Determine the (X, Y) coordinate at the center of the cell enclosing the given text.  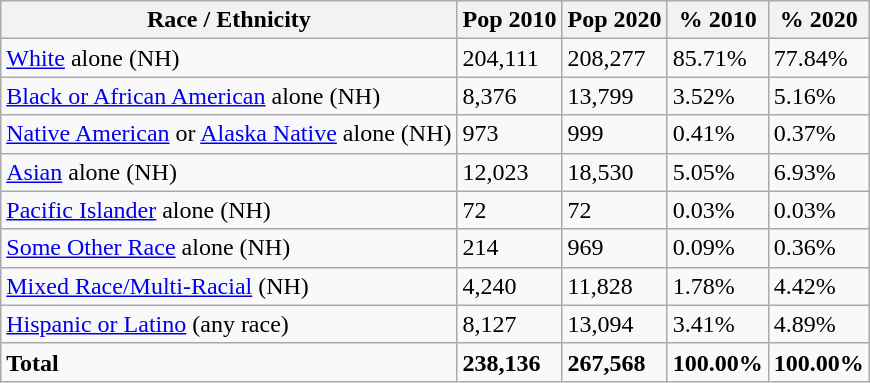
13,799 (614, 96)
969 (614, 248)
Total (229, 362)
5.16% (818, 96)
8,376 (510, 96)
0.36% (818, 248)
4,240 (510, 286)
Pop 2010 (510, 20)
Asian alone (NH) (229, 172)
Hispanic or Latino (any race) (229, 324)
267,568 (614, 362)
Pop 2020 (614, 20)
0.09% (718, 248)
238,136 (510, 362)
Native American or Alaska Native alone (NH) (229, 134)
Mixed Race/Multi-Racial (NH) (229, 286)
4.89% (818, 324)
12,023 (510, 172)
973 (510, 134)
18,530 (614, 172)
3.41% (718, 324)
13,094 (614, 324)
% 2020 (818, 20)
85.71% (718, 58)
Race / Ethnicity (229, 20)
77.84% (818, 58)
Some Other Race alone (NH) (229, 248)
0.37% (818, 134)
8,127 (510, 324)
204,111 (510, 58)
3.52% (718, 96)
11,828 (614, 286)
5.05% (718, 172)
Pacific Islander alone (NH) (229, 210)
999 (614, 134)
214 (510, 248)
White alone (NH) (229, 58)
0.41% (718, 134)
208,277 (614, 58)
6.93% (818, 172)
Black or African American alone (NH) (229, 96)
% 2010 (718, 20)
4.42% (818, 286)
1.78% (718, 286)
